Return [x, y] of the center of cell containing provided text 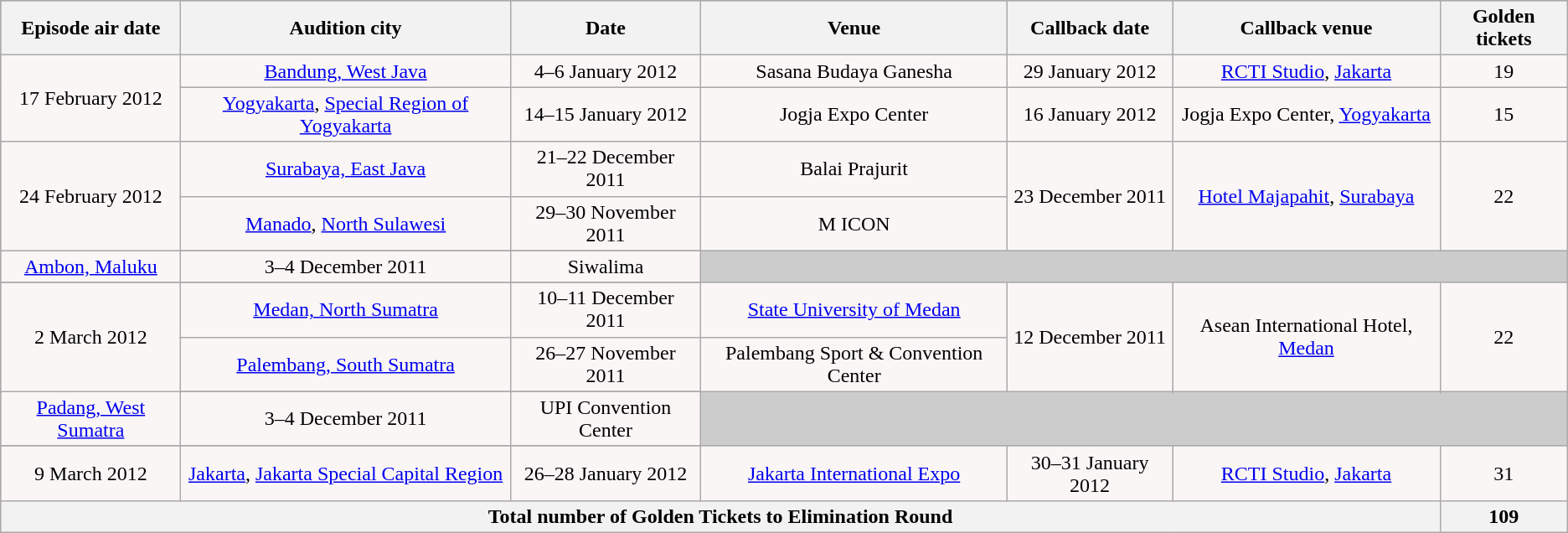
10–11 December 2011 [606, 310]
Golden tickets [1504, 28]
Audition city [345, 28]
9 March 2012 [90, 473]
Sasana Budaya Ganesha [854, 71]
17 February 2012 [90, 99]
Hotel Majapahit, Surabaya [1307, 196]
26–28 January 2012 [606, 473]
15 [1504, 114]
Asean International Hotel, Medan [1307, 337]
Padang, West Sumatra [90, 419]
31 [1504, 473]
Callback date [1091, 28]
M ICON [854, 223]
Jogja Expo Center [854, 114]
Yogyakarta, Special Region of Yogyakarta [345, 114]
26–27 November 2011 [606, 364]
24 February 2012 [90, 196]
Jakarta International Expo [854, 473]
Balai Prajurit [854, 169]
12 December 2011 [1091, 337]
4–6 January 2012 [606, 71]
109 [1504, 516]
Episode air date [90, 28]
Total number of Golden Tickets to Elimination Round [720, 516]
Surabaya, East Java [345, 169]
Ambon, Maluku [90, 266]
19 [1504, 71]
29–30 November 2011 [606, 223]
30–31 January 2012 [1091, 473]
Jogja Expo Center, Yogyakarta [1307, 114]
Jakarta, Jakarta Special Capital Region [345, 473]
Bandung, West Java [345, 71]
14–15 January 2012 [606, 114]
21–22 December 2011 [606, 169]
UPI Convention Center [606, 419]
Manado, North Sulawesi [345, 223]
Palembang, South Sumatra [345, 364]
16 January 2012 [1091, 114]
State University of Medan [854, 310]
2 March 2012 [90, 337]
Medan, North Sumatra [345, 310]
Siwalima [606, 266]
Venue [854, 28]
29 January 2012 [1091, 71]
Date [606, 28]
23 December 2011 [1091, 196]
Palembang Sport & Convention Center [854, 364]
Callback venue [1307, 28]
